Scan for the cell matching the given text and deliver its (x, y) coordinate at center. 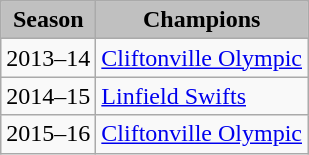
2015–16 (48, 134)
2013–14 (48, 58)
Season (48, 20)
2014–15 (48, 96)
Champions (202, 20)
Linfield Swifts (202, 96)
